Output the (X, Y) coordinate of the center of the cell containing the given text.  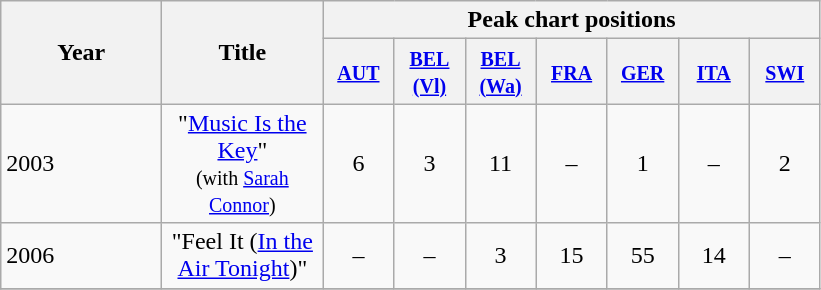
1 (642, 164)
2003 (82, 164)
55 (642, 256)
Peak chart positions (572, 20)
SWI (784, 72)
"Music Is the Key"(with Sarah Connor) (242, 164)
ITA (714, 72)
"Feel It (In the Air Tonight)" (242, 256)
15 (572, 256)
11 (500, 164)
Title (242, 52)
14 (714, 256)
6 (358, 164)
FRA (572, 72)
BEL (Wa) (500, 72)
GER (642, 72)
2006 (82, 256)
AUT (358, 72)
2 (784, 164)
BEL (Vl) (430, 72)
Year (82, 52)
